Capture the cell that displays the provided text and extract its (X, Y) central coordinate. 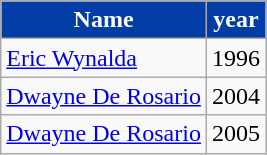
2005 (236, 134)
Eric Wynalda (104, 58)
1996 (236, 58)
2004 (236, 96)
year (236, 20)
Name (104, 20)
